Return the [X, Y] coordinate for the center point of the cell that contains the specified text.  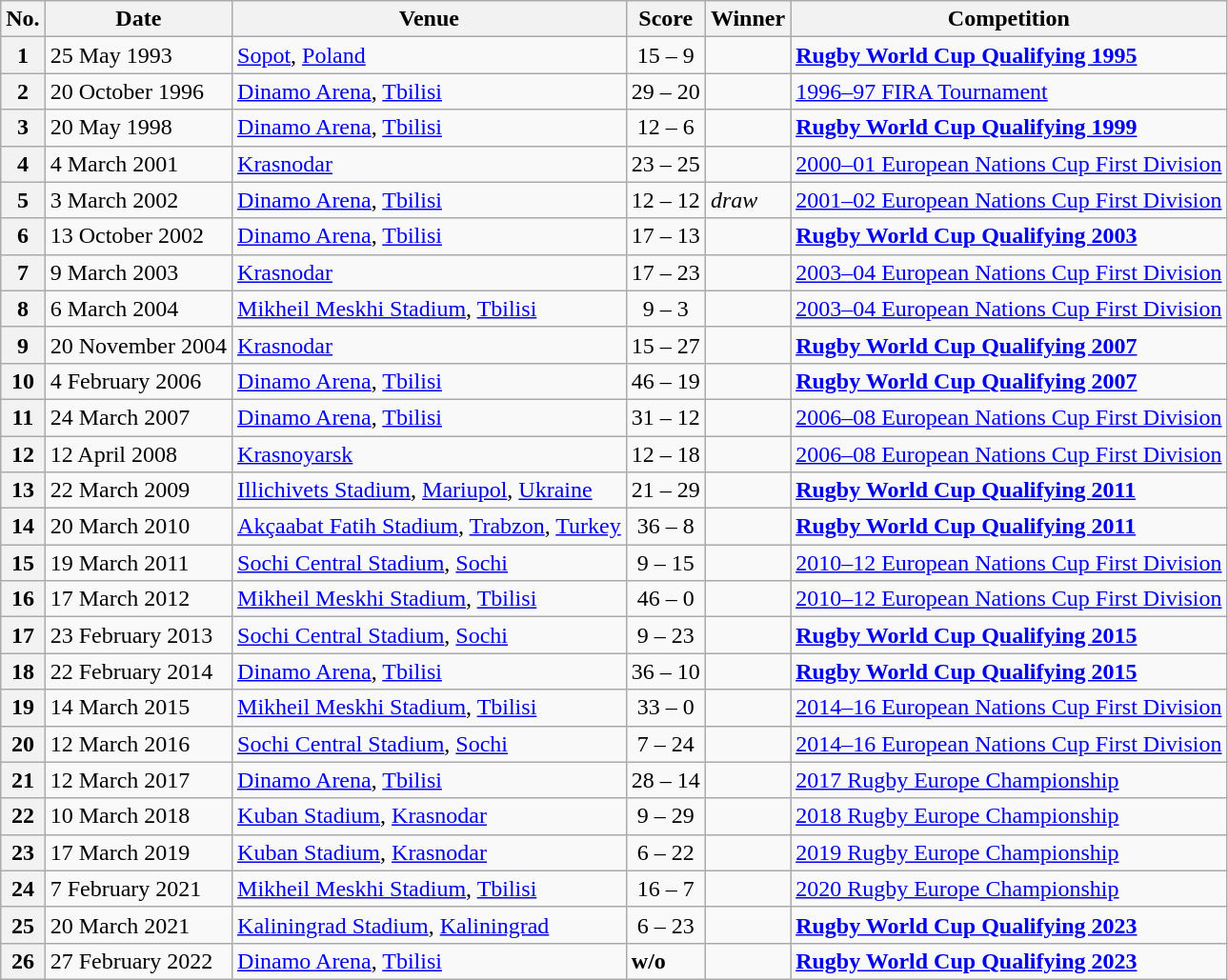
Krasnoyarsk [430, 454]
3 [23, 128]
10 [23, 381]
12 – 12 [665, 200]
14 [23, 527]
9 – 23 [665, 635]
8 [23, 309]
1996–97 FIRA Tournament [1009, 91]
20 [23, 744]
6 [23, 236]
46 – 0 [665, 599]
12 – 18 [665, 454]
12 March 2016 [138, 744]
12 [23, 454]
5 [23, 200]
12 April 2008 [138, 454]
2001–02 European Nations Cup First Division [1009, 200]
4 [23, 164]
12 March 2017 [138, 780]
Rugby World Cup Qualifying 1995 [1009, 55]
4 March 2001 [138, 164]
20 March 2021 [138, 925]
36 – 10 [665, 671]
9 – 3 [665, 309]
2018 Rugby Europe Championship [1009, 816]
1 [23, 55]
13 [23, 490]
20 March 2010 [138, 527]
27 February 2022 [138, 961]
22 [23, 816]
15 – 27 [665, 345]
Competition [1009, 19]
13 October 2002 [138, 236]
2000–01 European Nations Cup First Division [1009, 164]
19 [23, 708]
14 March 2015 [138, 708]
11 [23, 417]
Winner [747, 19]
9 [23, 345]
6 – 23 [665, 925]
12 – 6 [665, 128]
17 – 13 [665, 236]
29 – 20 [665, 91]
18 [23, 671]
17 March 2012 [138, 599]
Rugby World Cup Qualifying 2003 [1009, 236]
21 [23, 780]
Illichivets Stadium, Mariupol, Ukraine [430, 490]
Date [138, 19]
7 February 2021 [138, 889]
20 November 2004 [138, 345]
16 [23, 599]
33 – 0 [665, 708]
9 – 15 [665, 563]
20 May 1998 [138, 128]
24 [23, 889]
10 March 2018 [138, 816]
26 [23, 961]
6 March 2004 [138, 309]
w/o [665, 961]
17 March 2019 [138, 852]
15 [23, 563]
Sopot, Poland [430, 55]
2020 Rugby Europe Championship [1009, 889]
Venue [430, 19]
2019 Rugby Europe Championship [1009, 852]
9 – 29 [665, 816]
2 [23, 91]
31 – 12 [665, 417]
draw [747, 200]
17 – 23 [665, 272]
23 February 2013 [138, 635]
9 March 2003 [138, 272]
36 – 8 [665, 527]
15 – 9 [665, 55]
Akçaabat Fatih Stadium, Trabzon, Turkey [430, 527]
Score [665, 19]
No. [23, 19]
25 May 1993 [138, 55]
22 March 2009 [138, 490]
4 February 2006 [138, 381]
2017 Rugby Europe Championship [1009, 780]
7 [23, 272]
25 [23, 925]
19 March 2011 [138, 563]
3 March 2002 [138, 200]
23 [23, 852]
21 – 29 [665, 490]
Kaliningrad Stadium, Kaliningrad [430, 925]
24 March 2007 [138, 417]
6 – 22 [665, 852]
16 – 7 [665, 889]
Rugby World Cup Qualifying 1999 [1009, 128]
22 February 2014 [138, 671]
46 – 19 [665, 381]
23 – 25 [665, 164]
7 – 24 [665, 744]
17 [23, 635]
28 – 14 [665, 780]
20 October 1996 [138, 91]
